Extract the (x, y) coordinate from the center of the cell holding the provided text.  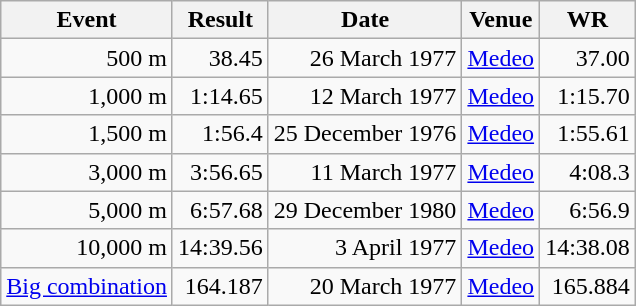
10,000 m (87, 248)
Venue (501, 20)
20 March 1977 (365, 286)
5,000 m (87, 210)
Event (87, 20)
1:15.70 (588, 96)
500 m (87, 58)
1:55.61 (588, 134)
14:38.08 (588, 248)
38.45 (220, 58)
165.884 (588, 286)
1:56.4 (220, 134)
1:14.65 (220, 96)
4:08.3 (588, 172)
37.00 (588, 58)
25 December 1976 (365, 134)
11 March 1977 (365, 172)
3:56.65 (220, 172)
164.187 (220, 286)
12 March 1977 (365, 96)
Result (220, 20)
29 December 1980 (365, 210)
1,500 m (87, 134)
14:39.56 (220, 248)
26 March 1977 (365, 58)
3,000 m (87, 172)
Big combination (87, 286)
1,000 m (87, 96)
6:56.9 (588, 210)
Date (365, 20)
WR (588, 20)
3 April 1977 (365, 248)
6:57.68 (220, 210)
